Determine the (x, y) coordinate at the center of the cell enclosing the given text.  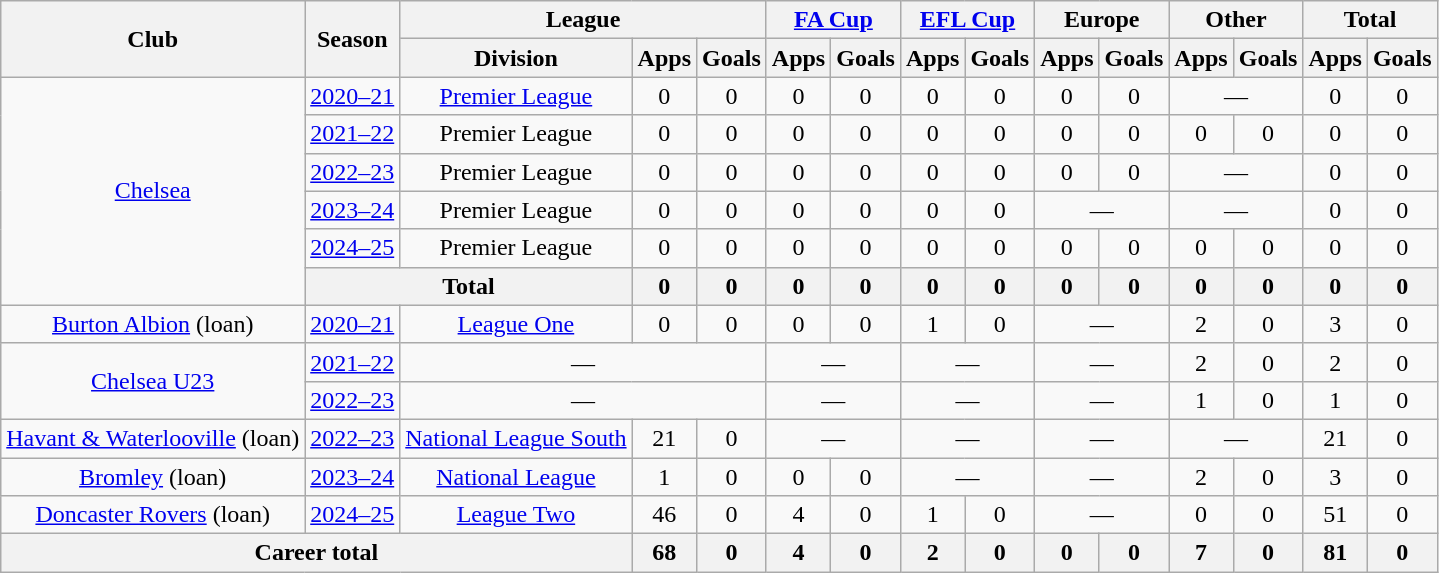
League Two (516, 515)
National League (516, 477)
Havant & Waterlooville (loan) (153, 438)
Bromley (loan) (153, 477)
League (584, 20)
Division (516, 58)
Europe (1102, 20)
46 (664, 515)
Doncaster Rovers (loan) (153, 515)
FA Cup (833, 20)
7 (1201, 553)
81 (1335, 553)
Chelsea U23 (153, 381)
Club (153, 39)
Other (1236, 20)
51 (1335, 515)
Burton Albion (loan) (153, 324)
68 (664, 553)
Season (352, 39)
EFL Cup (967, 20)
National League South (516, 438)
Chelsea (153, 191)
League One (516, 324)
Career total (316, 553)
